For the text-containing cell, return its midpoint in [X, Y] coordinate format. 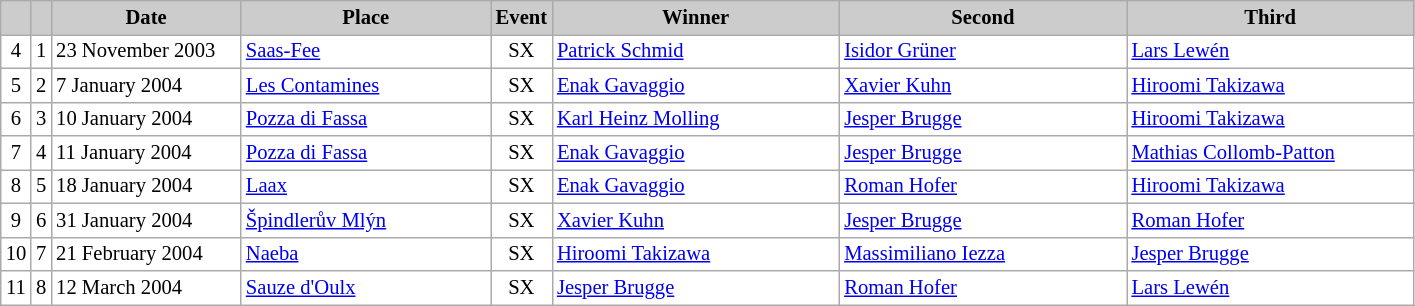
Laax [366, 186]
Špindlerův Mlýn [366, 220]
7 January 2004 [146, 85]
11 January 2004 [146, 153]
23 November 2003 [146, 51]
3 [41, 119]
Isidor Grüner [982, 51]
10 [16, 254]
Les Contamines [366, 85]
Saas-Fee [366, 51]
Date [146, 17]
Winner [696, 17]
Karl Heinz Molling [696, 119]
Event [522, 17]
Mathias Collomb-Patton [1270, 153]
12 March 2004 [146, 287]
Place [366, 17]
10 January 2004 [146, 119]
9 [16, 220]
21 February 2004 [146, 254]
11 [16, 287]
Massimiliano Iezza [982, 254]
2 [41, 85]
31 January 2004 [146, 220]
Sauze d'Oulx [366, 287]
Patrick Schmid [696, 51]
1 [41, 51]
Third [1270, 17]
Naeba [366, 254]
18 January 2004 [146, 186]
Second [982, 17]
